For the text-containing cell, return its midpoint in (X, Y) coordinate format. 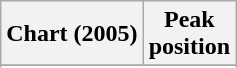
Chart (2005) (72, 34)
Peakposition (189, 34)
